Scan for the cell matching the given text and deliver its [x, y] coordinate at center. 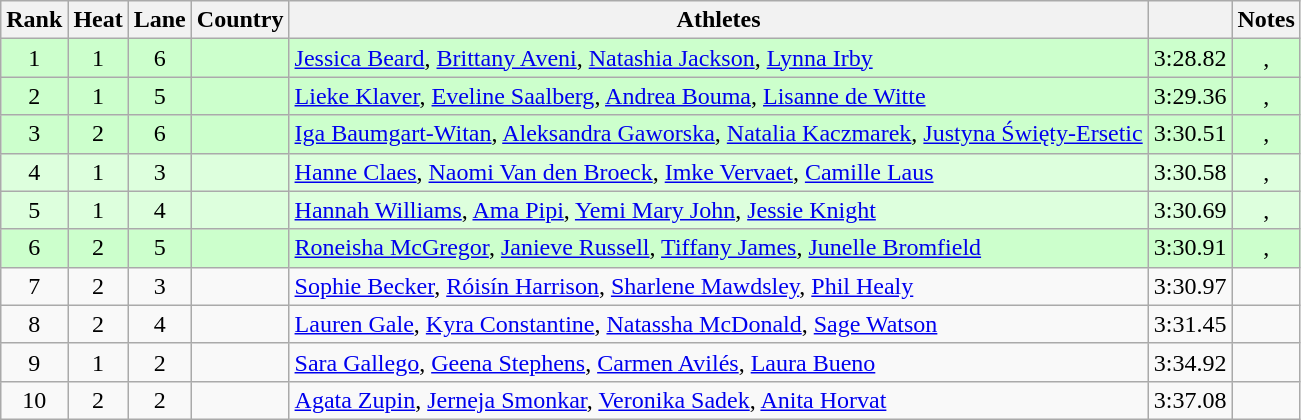
3:30.58 [1190, 172]
3:31.45 [1190, 324]
3:29.36 [1190, 96]
Hannah Williams, Ama Pipi, Yemi Mary John, Jessie Knight [718, 210]
9 [34, 362]
Iga Baumgart-Witan, Aleksandra Gaworska, Natalia Kaczmarek, Justyna Święty-Ersetic [718, 134]
3:28.82 [1190, 58]
Jessica Beard, Brittany Aveni, Natashia Jackson, Lynna Irby [718, 58]
Sara Gallego, Geena Stephens, Carmen Avilés, Laura Bueno [718, 362]
8 [34, 324]
Lieke Klaver, Eveline Saalberg, Andrea Bouma, Lisanne de Witte [718, 96]
3:34.92 [1190, 362]
Heat [98, 20]
Athletes [718, 20]
Hanne Claes, Naomi Van den Broeck, Imke Vervaet, Camille Laus [718, 172]
Sophie Becker, Róisín Harrison, Sharlene Mawdsley, Phil Healy [718, 286]
3:37.08 [1190, 400]
Rank [34, 20]
3:30.69 [1190, 210]
Notes [1266, 20]
3:30.91 [1190, 248]
3:30.51 [1190, 134]
Lane [160, 20]
Country [240, 20]
Roneisha McGregor, Janieve Russell, Tiffany James, Junelle Bromfield [718, 248]
7 [34, 286]
Lauren Gale, Kyra Constantine, Natassha McDonald, Sage Watson [718, 324]
Agata Zupin, Jerneja Smonkar, Veronika Sadek, Anita Horvat [718, 400]
10 [34, 400]
3:30.97 [1190, 286]
